Find where the given text appears and provide that cell's center as [X, Y] coordinate. 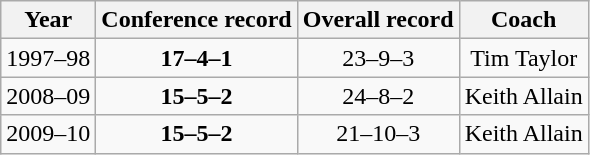
23–9–3 [378, 58]
Coach [524, 20]
17–4–1 [196, 58]
Tim Taylor [524, 58]
2008–09 [48, 96]
Year [48, 20]
Conference record [196, 20]
Overall record [378, 20]
24–8–2 [378, 96]
1997–98 [48, 58]
2009–10 [48, 134]
21–10–3 [378, 134]
